Locate the cell with the specified text and output its (X, Y) center coordinate. 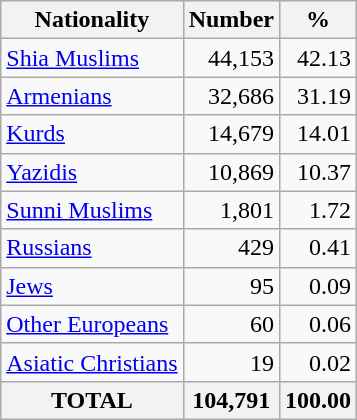
% (318, 20)
1.72 (318, 210)
1,801 (231, 210)
Shia Muslims (92, 58)
Sunni Muslims (92, 210)
Other Europeans (92, 324)
95 (231, 286)
Asiatic Christians (92, 362)
429 (231, 248)
0.09 (318, 286)
0.41 (318, 248)
19 (231, 362)
31.19 (318, 96)
14,679 (231, 134)
Kurds (92, 134)
44,153 (231, 58)
32,686 (231, 96)
60 (231, 324)
42.13 (318, 58)
0.02 (318, 362)
14.01 (318, 134)
100.00 (318, 400)
10,869 (231, 172)
Armenians (92, 96)
Jews (92, 286)
10.37 (318, 172)
104,791 (231, 400)
Russians (92, 248)
Yazidis (92, 172)
Nationality (92, 20)
0.06 (318, 324)
TOTAL (92, 400)
Number (231, 20)
